Detect which cell encompasses the target text, then output its (X, Y) center coordinate. 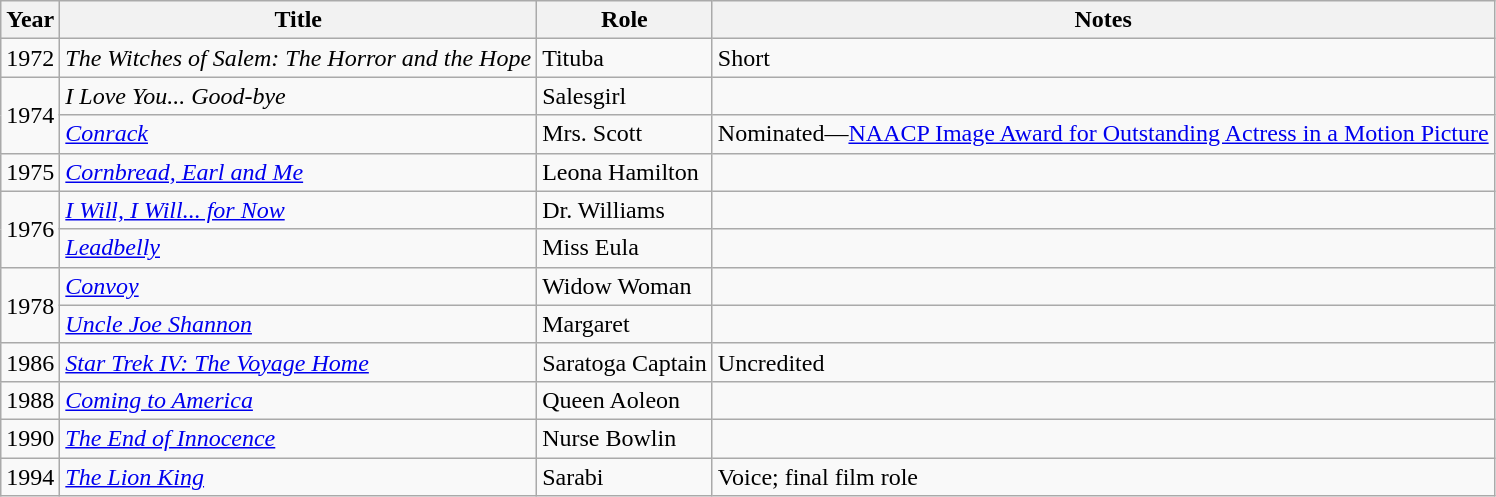
Cornbread, Earl and Me (298, 172)
1986 (30, 362)
Title (298, 20)
I Love You... Good-bye (298, 96)
The Witches of Salem: The Horror and the Hope (298, 58)
Role (625, 20)
1990 (30, 438)
Voice; final film role (1103, 477)
Leadbelly (298, 248)
1975 (30, 172)
Sarabi (625, 477)
Conrack (298, 134)
Coming to America (298, 400)
Nominated—NAACP Image Award for Outstanding Actress in a Motion Picture (1103, 134)
The End of Innocence (298, 438)
Convoy (298, 286)
Saratoga Captain (625, 362)
1974 (30, 115)
Miss Eula (625, 248)
Margaret (625, 324)
Uncredited (1103, 362)
The Lion King (298, 477)
Queen Aoleon (625, 400)
Star Trek IV: The Voyage Home (298, 362)
1972 (30, 58)
1978 (30, 305)
Notes (1103, 20)
Uncle Joe Shannon (298, 324)
Year (30, 20)
Leona Hamilton (625, 172)
Tituba (625, 58)
1994 (30, 477)
Dr. Williams (625, 210)
Nurse Bowlin (625, 438)
Widow Woman (625, 286)
1988 (30, 400)
I Will, I Will... for Now (298, 210)
Short (1103, 58)
Salesgirl (625, 96)
Mrs. Scott (625, 134)
1976 (30, 229)
